Locate the cell with the specified text and output its [X, Y] center coordinate. 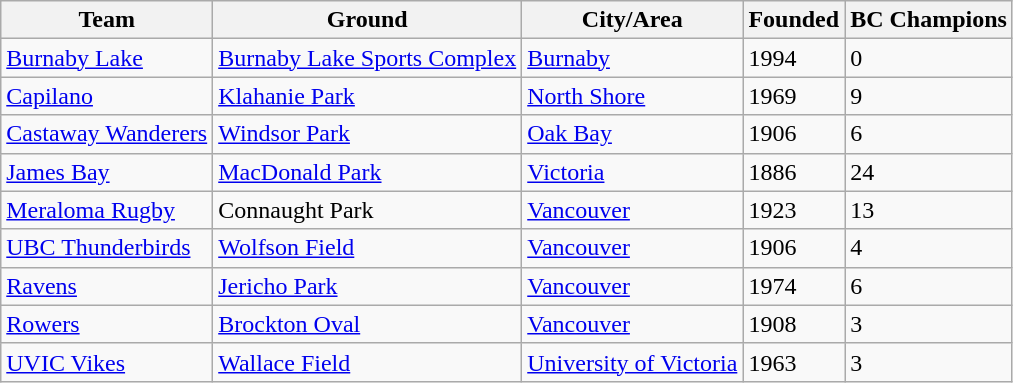
Klahanie Park [368, 96]
BC Champions [929, 20]
Capilano [107, 96]
0 [929, 58]
Wolfson Field [368, 248]
Connaught Park [368, 210]
Burnaby Lake [107, 58]
Castaway Wanderers [107, 134]
Founded [794, 20]
Team [107, 20]
James Bay [107, 172]
Burnaby Lake Sports Complex [368, 58]
City/Area [632, 20]
Victoria [632, 172]
9 [929, 96]
UBC Thunderbirds [107, 248]
Burnaby [632, 58]
Wallace Field [368, 362]
1963 [794, 362]
North Shore [632, 96]
1886 [794, 172]
MacDonald Park [368, 172]
Windsor Park [368, 134]
Brockton Oval [368, 324]
Jericho Park [368, 286]
Ravens [107, 286]
UVIC Vikes [107, 362]
1974 [794, 286]
Ground [368, 20]
University of Victoria [632, 362]
1908 [794, 324]
24 [929, 172]
1923 [794, 210]
Rowers [107, 324]
4 [929, 248]
1969 [794, 96]
1994 [794, 58]
13 [929, 210]
Oak Bay [632, 134]
Meraloma Rugby [107, 210]
